Locate the cell with the specified text and output its [x, y] center coordinate. 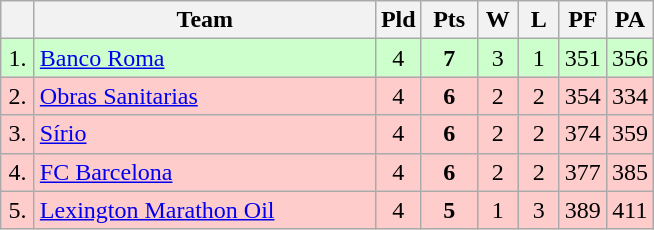
377 [582, 172]
Pts [449, 20]
359 [630, 134]
334 [630, 96]
Lexington Marathon Oil [204, 210]
L [538, 20]
Obras Sanitarias [204, 96]
2. [18, 96]
PA [630, 20]
351 [582, 58]
3. [18, 134]
Banco Roma [204, 58]
5. [18, 210]
Pld [398, 20]
W [498, 20]
Sírio [204, 134]
354 [582, 96]
7 [449, 58]
411 [630, 210]
PF [582, 20]
FC Barcelona [204, 172]
5 [449, 210]
356 [630, 58]
1. [18, 58]
4. [18, 172]
385 [630, 172]
Team [204, 20]
374 [582, 134]
389 [582, 210]
